Return the [X, Y] coordinate for the center point of the cell that contains the specified text.  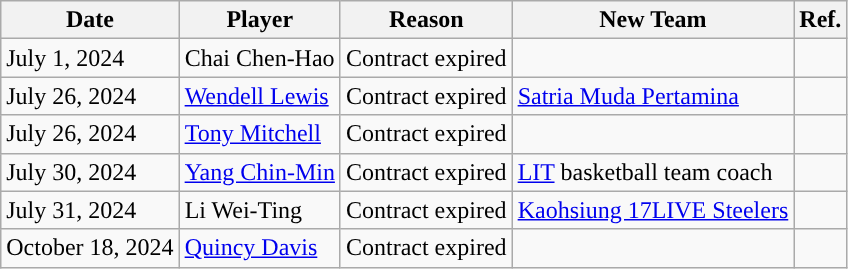
Ref. [820, 20]
Reason [426, 20]
New Team [653, 20]
Satria Muda Pertamina [653, 96]
Player [260, 20]
LIT basketball team coach [653, 172]
Kaohsiung 17LIVE Steelers [653, 210]
July 31, 2024 [90, 210]
July 30, 2024 [90, 172]
Yang Chin-Min [260, 172]
Date [90, 20]
July 1, 2024 [90, 58]
Quincy Davis [260, 248]
Li Wei-Ting [260, 210]
Chai Chen-Hao [260, 58]
Wendell Lewis [260, 96]
October 18, 2024 [90, 248]
Tony Mitchell [260, 134]
